Find where the given text appears and provide that cell's center as [x, y] coordinate. 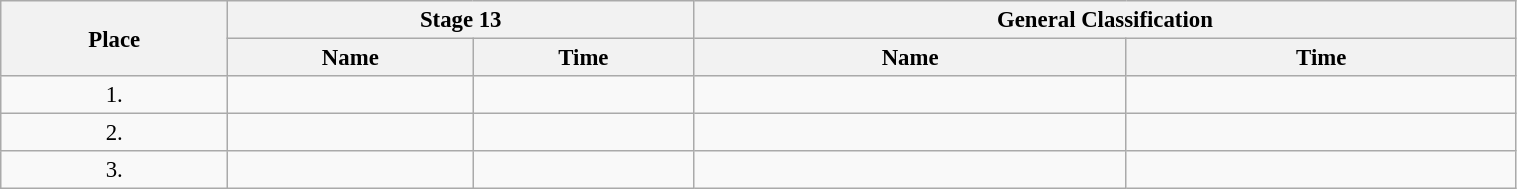
2. [114, 133]
Place [114, 38]
Stage 13 [461, 20]
General Classification [1105, 20]
1. [114, 95]
3. [114, 170]
